Search for the cell housing the specified text and yield its (X, Y) center coordinate. 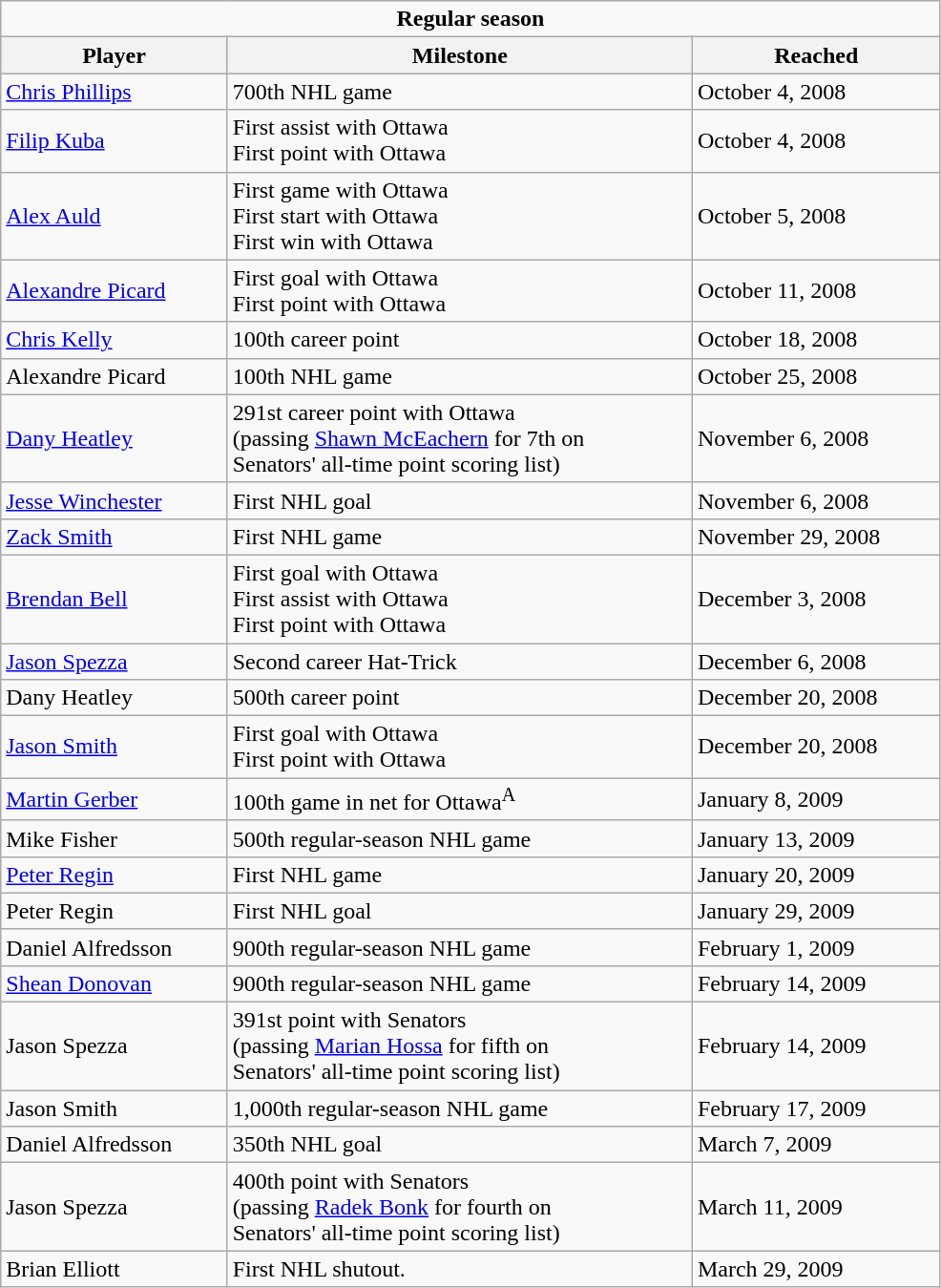
December 3, 2008 (816, 599)
700th NHL game (460, 92)
Mike Fisher (115, 838)
February 17, 2009 (816, 1109)
November 29, 2008 (816, 537)
291st career point with Ottawa(passing Shawn McEachern for 7th onSenators' all-time point scoring list) (460, 438)
Player (115, 55)
Zack Smith (115, 537)
First goal with OttawaFirst assist with OttawaFirst point with Ottawa (460, 599)
January 20, 2009 (816, 875)
October 18, 2008 (816, 340)
Reached (816, 55)
100th game in net for OttawaA (460, 800)
First assist with OttawaFirst point with Ottawa (460, 141)
March 29, 2009 (816, 1269)
December 6, 2008 (816, 662)
Brendan Bell (115, 599)
Regular season (470, 19)
350th NHL goal (460, 1145)
100th career point (460, 340)
March 11, 2009 (816, 1207)
January 13, 2009 (816, 838)
First game with OttawaFirst start with OttawaFirst win with Ottawa (460, 216)
October 25, 2008 (816, 376)
Shean Donovan (115, 983)
391st point with Senators(passing Marian Hossa for fifth onSenators' all-time point scoring list) (460, 1046)
Alex Auld (115, 216)
March 7, 2009 (816, 1145)
1,000th regular-season NHL game (460, 1109)
500th regular-season NHL game (460, 838)
Second career Hat-Trick (460, 662)
Martin Gerber (115, 800)
February 1, 2009 (816, 947)
Chris Kelly (115, 340)
Chris Phillips (115, 92)
500th career point (460, 698)
October 11, 2008 (816, 290)
100th NHL game (460, 376)
October 5, 2008 (816, 216)
January 29, 2009 (816, 911)
First NHL shutout. (460, 1269)
Jesse Winchester (115, 500)
400th point with Senators(passing Radek Bonk for fourth onSenators' all-time point scoring list) (460, 1207)
January 8, 2009 (816, 800)
Milestone (460, 55)
Brian Elliott (115, 1269)
Filip Kuba (115, 141)
